Provide the [x, y] coordinate of the cell's center where the given text is located.  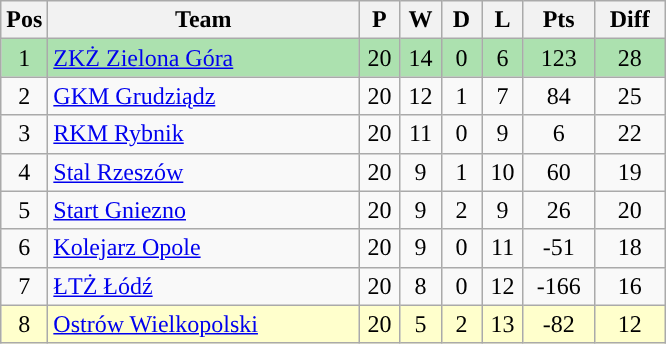
22 [630, 134]
Stal Rzeszów [204, 172]
Kolejarz Opole [204, 248]
60 [558, 172]
16 [630, 286]
-82 [558, 324]
28 [630, 58]
19 [630, 172]
L [502, 20]
ŁTŻ Łódź [204, 286]
Start Gniezno [204, 210]
13 [502, 324]
D [462, 20]
-166 [558, 286]
Pos [24, 20]
84 [558, 96]
25 [630, 96]
W [420, 20]
14 [420, 58]
P [380, 20]
4 [24, 172]
10 [502, 172]
18 [630, 248]
Ostrów Wielkopolski [204, 324]
Pts [558, 20]
3 [24, 134]
GKM Grudziądz [204, 96]
ZKŻ Zielona Góra [204, 58]
-51 [558, 248]
Team [204, 20]
Diff [630, 20]
26 [558, 210]
123 [558, 58]
RKM Rybnik [204, 134]
